Find where the given text appears and provide that cell's center as [x, y] coordinate. 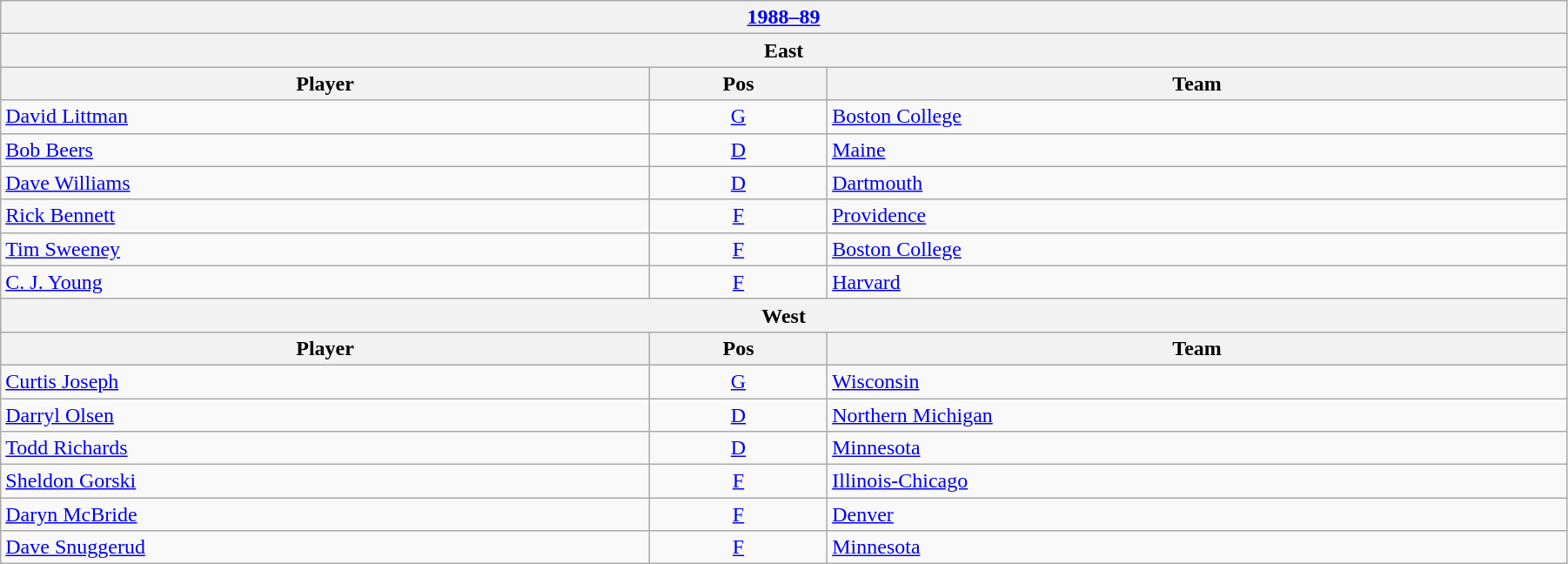
Curtis Joseph [325, 381]
Denver [1197, 514]
David Littman [325, 117]
Todd Richards [325, 448]
Dave Snuggerud [325, 547]
Providence [1197, 216]
Darryl Olsen [325, 415]
Northern Michigan [1197, 415]
C. J. Young [325, 282]
Wisconsin [1197, 381]
Sheldon Gorski [325, 481]
East [784, 50]
Daryn McBride [325, 514]
Maine [1197, 150]
Tim Sweeney [325, 249]
Dartmouth [1197, 183]
West [784, 315]
1988–89 [784, 17]
Bob Beers [325, 150]
Dave Williams [325, 183]
Illinois-Chicago [1197, 481]
Rick Bennett [325, 216]
Harvard [1197, 282]
